Detect which cell encompasses the target text, then output its (x, y) center coordinate. 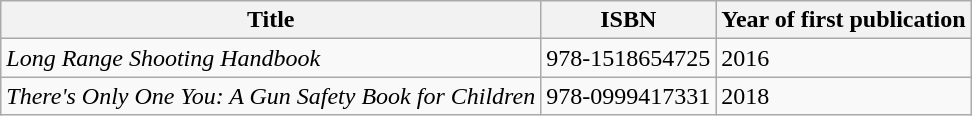
978-0999417331 (628, 96)
2018 (844, 96)
Title (271, 20)
Long Range Shooting Handbook (271, 58)
2016 (844, 58)
978-1518654725 (628, 58)
Year of first publication (844, 20)
ISBN (628, 20)
There's Only One You: A Gun Safety Book for Children (271, 96)
